Pinpoint the cell where the given text exists, returning its [x, y] midpoint coordinate. 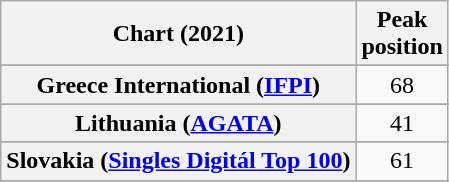
68 [402, 85]
Chart (2021) [178, 34]
61 [402, 161]
Lithuania (AGATA) [178, 123]
Greece International (IFPI) [178, 85]
41 [402, 123]
Slovakia (Singles Digitál Top 100) [178, 161]
Peakposition [402, 34]
